Determine the (X, Y) coordinate at the center of the cell enclosing the given text.  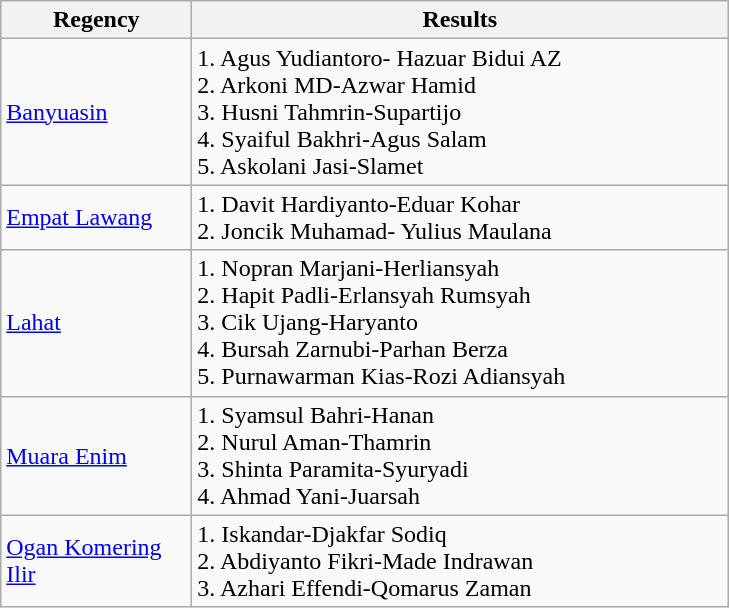
Banyuasin (96, 112)
Ogan Komering Ilir (96, 561)
Results (460, 20)
1. Davit Hardiyanto-Eduar Kohar2. Joncik Muhamad- Yulius Maulana (460, 218)
Muara Enim (96, 456)
1. Agus Yudiantoro- Hazuar Bidui AZ2. Arkoni MD-Azwar Hamid3. Husni Tahmrin-Supartijo4. Syaiful Bakhri-Agus Salam5. Askolani Jasi-Slamet (460, 112)
Regency (96, 20)
Lahat (96, 323)
1. Iskandar-Djakfar Sodiq2. Abdiyanto Fikri-Made Indrawan3. Azhari Effendi-Qomarus Zaman (460, 561)
Empat Lawang (96, 218)
1. Syamsul Bahri-Hanan2. Nurul Aman-Thamrin3. Shinta Paramita-Syuryadi4. Ahmad Yani-Juarsah (460, 456)
1. Nopran Marjani-Herliansyah2. Hapit Padli-Erlansyah Rumsyah3. Cik Ujang-Haryanto4. Bursah Zarnubi-Parhan Berza5. Purnawarman Kias-Rozi Adiansyah (460, 323)
